Provide the [X, Y] coordinate of the cell's center where the given text is located.  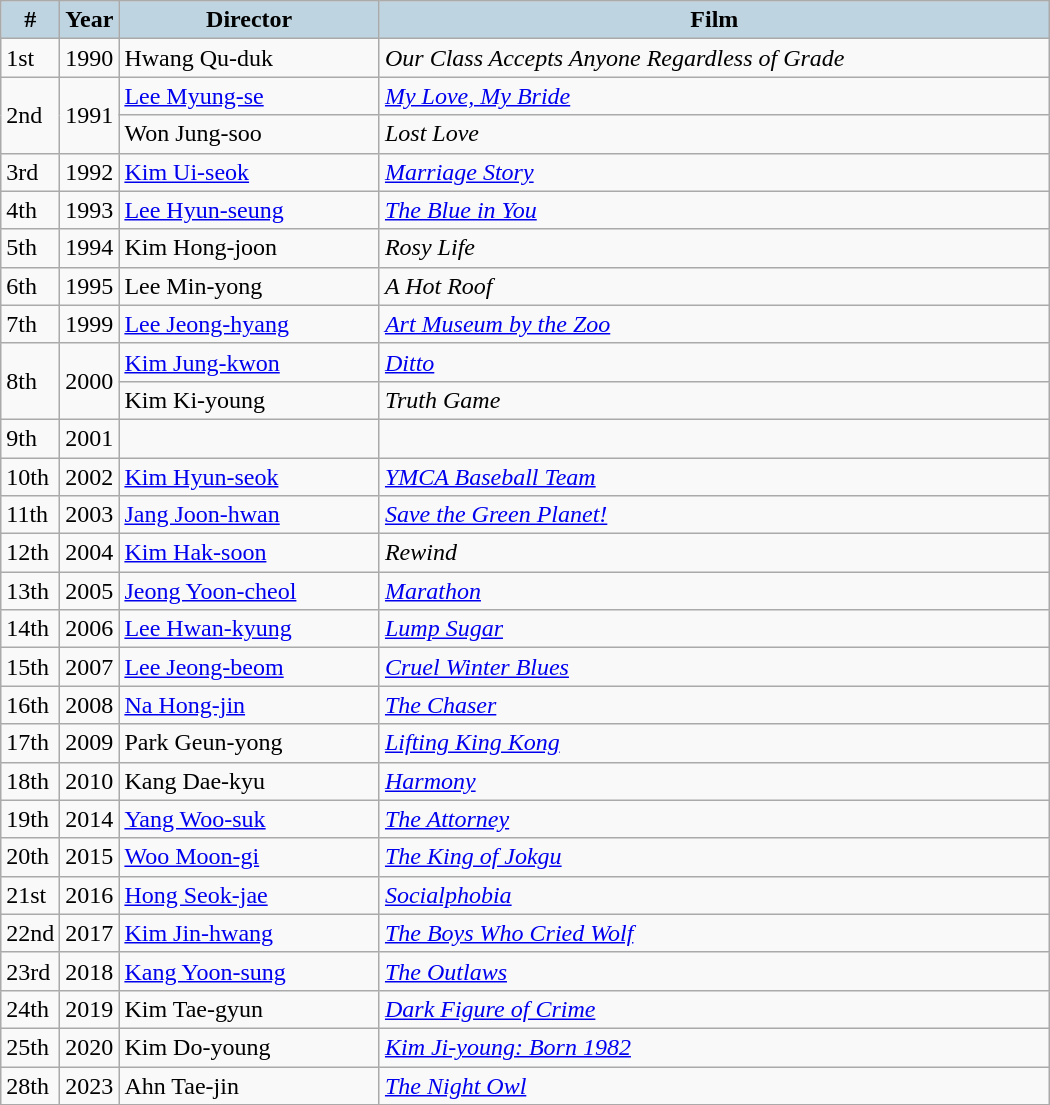
Dark Figure of Crime [714, 1009]
Lump Sugar [714, 629]
The Attorney [714, 819]
Won Jung-soo [250, 134]
The King of Jokgu [714, 857]
1st [30, 58]
2007 [90, 667]
The Outlaws [714, 971]
2005 [90, 591]
Hwang Qu-duk [250, 58]
Lee Hwan-kyung [250, 629]
Lee Myung-se [250, 96]
4th [30, 210]
Kim Jung-kwon [250, 362]
Kim Ji-young: Born 1982 [714, 1047]
1995 [90, 286]
Lee Jeong-beom [250, 667]
Kim Hak-soon [250, 553]
Film [714, 20]
22nd [30, 933]
12th [30, 553]
1994 [90, 248]
Kim Ui-seok [250, 172]
3rd [30, 172]
Cruel Winter Blues [714, 667]
18th [30, 781]
2020 [90, 1047]
7th [30, 324]
Harmony [714, 781]
28th [30, 1085]
Kim Jin-hwang [250, 933]
16th [30, 705]
2018 [90, 971]
2nd [30, 115]
6th [30, 286]
Kim Hong-joon [250, 248]
20th [30, 857]
# [30, 20]
Director [250, 20]
Lee Jeong-hyang [250, 324]
2008 [90, 705]
Yang Woo-suk [250, 819]
The Boys Who Cried Wolf [714, 933]
15th [30, 667]
Lee Min-yong [250, 286]
Park Geun-yong [250, 743]
11th [30, 515]
Kang Dae-kyu [250, 781]
Socialphobia [714, 895]
1991 [90, 115]
2002 [90, 477]
Rosy Life [714, 248]
Woo Moon-gi [250, 857]
Na Hong-jin [250, 705]
2016 [90, 895]
2003 [90, 515]
1999 [90, 324]
2009 [90, 743]
8th [30, 381]
Marriage Story [714, 172]
2006 [90, 629]
Save the Green Planet! [714, 515]
Our Class Accepts Anyone Regardless of Grade [714, 58]
The Night Owl [714, 1085]
2023 [90, 1085]
Marathon [714, 591]
Kim Hyun-seok [250, 477]
2015 [90, 857]
2010 [90, 781]
24th [30, 1009]
19th [30, 819]
Art Museum by the Zoo [714, 324]
13th [30, 591]
21st [30, 895]
The Blue in You [714, 210]
My Love, My Bride [714, 96]
Lost Love [714, 134]
Kang Yoon-sung [250, 971]
YMCA Baseball Team [714, 477]
5th [30, 248]
The Chaser [714, 705]
2017 [90, 933]
1992 [90, 172]
2004 [90, 553]
Lee Hyun-seung [250, 210]
Rewind [714, 553]
2000 [90, 381]
23rd [30, 971]
2014 [90, 819]
10th [30, 477]
14th [30, 629]
25th [30, 1047]
Jang Joon-hwan [250, 515]
Lifting King Kong [714, 743]
Hong Seok-jae [250, 895]
Year [90, 20]
1990 [90, 58]
A Hot Roof [714, 286]
17th [30, 743]
Ahn Tae-jin [250, 1085]
9th [30, 438]
Kim Do-young [250, 1047]
2019 [90, 1009]
Kim Tae-gyun [250, 1009]
2001 [90, 438]
Truth Game [714, 400]
Jeong Yoon-cheol [250, 591]
Kim Ki-young [250, 400]
Ditto [714, 362]
1993 [90, 210]
